Capture the cell that displays the provided text and extract its (x, y) central coordinate. 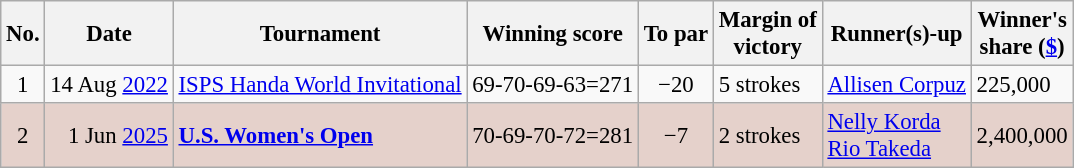
1 (23, 85)
ISPS Handa World Invitational (320, 85)
Date (109, 34)
1 Jun 2025 (109, 136)
Nelly Korda Rio Takeda (896, 136)
Runner(s)-up (896, 34)
Winning score (553, 34)
−7 (676, 136)
70-69-70-72=281 (553, 136)
69-70-69-63=271 (553, 85)
5 strokes (768, 85)
Margin ofvictory (768, 34)
2 (23, 136)
14 Aug 2022 (109, 85)
−20 (676, 85)
Tournament (320, 34)
U.S. Women's Open (320, 136)
2 strokes (768, 136)
Allisen Corpuz (896, 85)
225,000 (1022, 85)
No. (23, 34)
To par (676, 34)
2,400,000 (1022, 136)
Winner'sshare ($) (1022, 34)
